Return the [x, y] coordinate for the center point of the cell that contains the specified text.  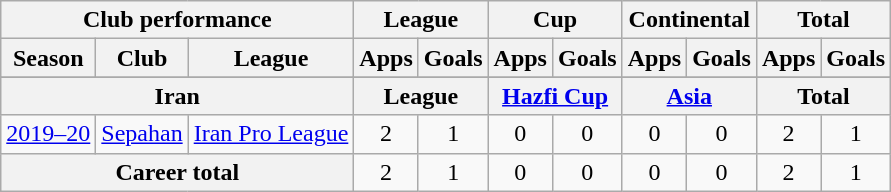
Career total [178, 172]
Iran [178, 96]
2019–20 [48, 134]
Hazfi Cup [555, 96]
Club performance [178, 20]
Asia [689, 96]
Cup [555, 20]
Continental [689, 20]
Iran Pro League [271, 134]
Sepahan [142, 134]
Club [142, 58]
Season [48, 58]
